Return [X, Y] of the center of cell containing provided text 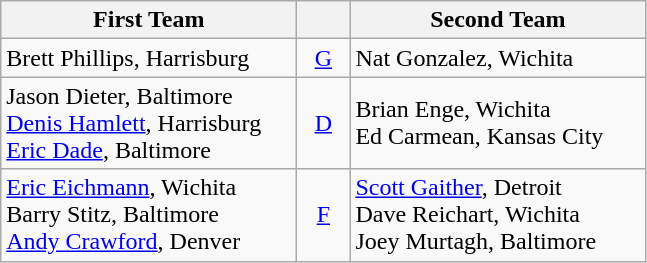
Brett Phillips, Harrisburg [149, 58]
Nat Gonzalez, Wichita [498, 58]
G [324, 58]
F [324, 215]
Eric Eichmann, WichitaBarry Stitz, BaltimoreAndy Crawford, Denver [149, 215]
Second Team [498, 20]
D [324, 123]
First Team [149, 20]
Scott Gaither, DetroitDave Reichart, WichitaJoey Murtagh, Baltimore [498, 215]
Brian Enge, WichitaEd Carmean, Kansas City [498, 123]
Jason Dieter, BaltimoreDenis Hamlett, HarrisburgEric Dade, Baltimore [149, 123]
